Capture the cell that displays the provided text and extract its (x, y) central coordinate. 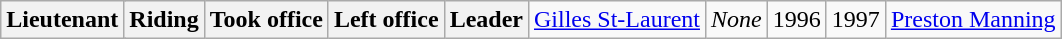
Riding (164, 20)
Left office (386, 20)
Lieutenant (62, 20)
1996 (796, 20)
None (736, 20)
Leader (486, 20)
Gilles St-Laurent (616, 20)
1997 (856, 20)
Took office (266, 20)
Preston Manning (973, 20)
